Detect which cell encompasses the target text, then output its [X, Y] center coordinate. 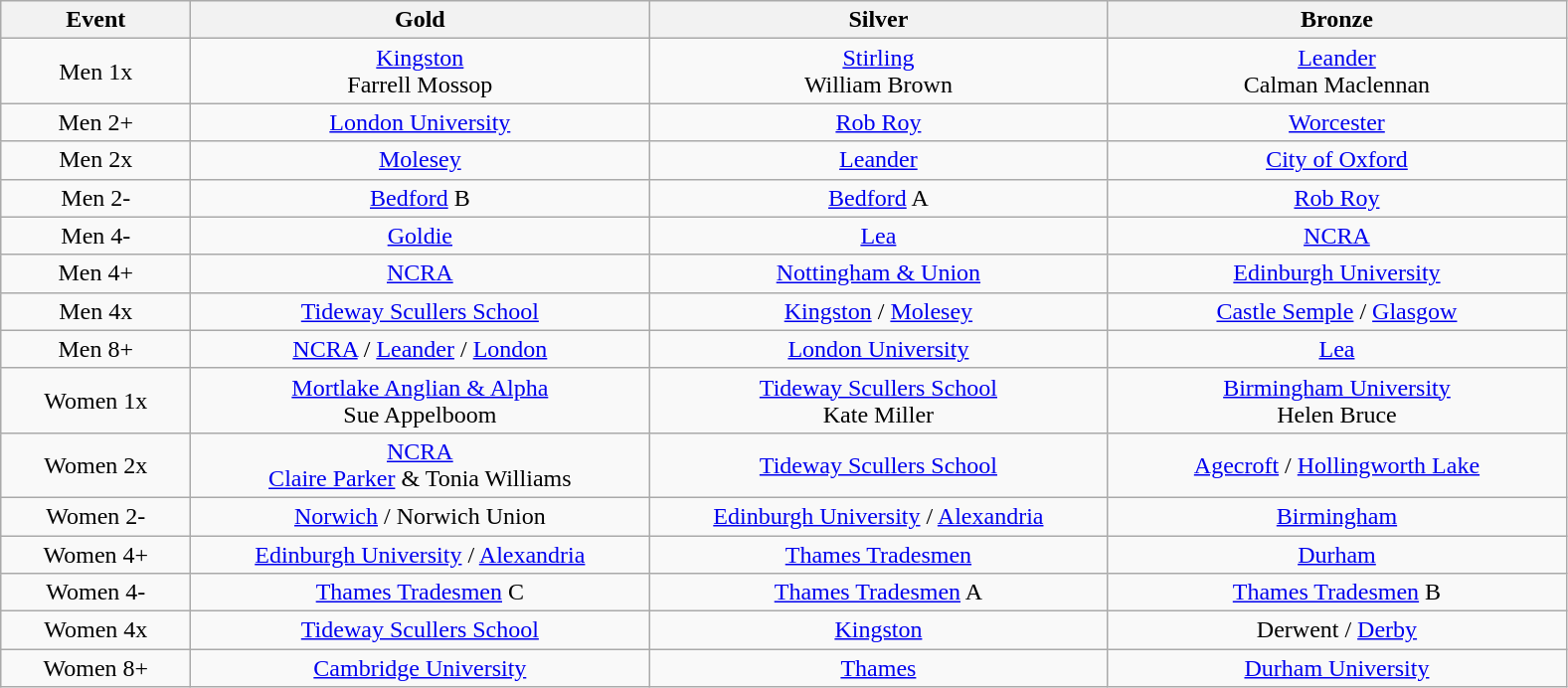
Women 1x [95, 400]
Birmingham UniversityHelen Bruce [1336, 400]
Derwent / Derby [1336, 630]
Silver [879, 20]
Kingston / Molesey [879, 311]
Nottingham & Union [879, 273]
Thames Tradesmen C [420, 593]
Agecroft / Hollingworth Lake [1336, 465]
Men 2+ [95, 122]
Leander [879, 160]
Tideway Scullers SchoolKate Miller [879, 400]
Bedford A [879, 198]
Worcester [1336, 122]
Edinburgh University [1336, 273]
City of Oxford [1336, 160]
Thames Tradesmen A [879, 593]
Gold [420, 20]
Thames Tradesmen B [1336, 593]
Men 4x [95, 311]
Men 2x [95, 160]
Women 8+ [95, 668]
Men 1x [95, 72]
Thames [879, 668]
Kingston [879, 630]
Durham University [1336, 668]
Thames Tradesmen [879, 554]
NCRA / Leander / London [420, 349]
Women 4- [95, 593]
Cambridge University [420, 668]
Women 2- [95, 516]
Men 8+ [95, 349]
NCRAClaire Parker & Tonia Williams [420, 465]
Birmingham [1336, 516]
Women 2x [95, 465]
Goldie [420, 236]
Durham [1336, 554]
Norwich / Norwich Union [420, 516]
StirlingWilliam Brown [879, 72]
Molesey [420, 160]
Event [95, 20]
Women 4x [95, 630]
Mortlake Anglian & AlphaSue Appelboom [420, 400]
Men 4- [95, 236]
Leander Calman Maclennan [1336, 72]
Bronze [1336, 20]
Bedford B [420, 198]
Kingston Farrell Mossop [420, 72]
Men 2- [95, 198]
Women 4+ [95, 554]
Men 4+ [95, 273]
Castle Semple / Glasgow [1336, 311]
